Output the (x, y) coordinate of the center of the cell containing the given text.  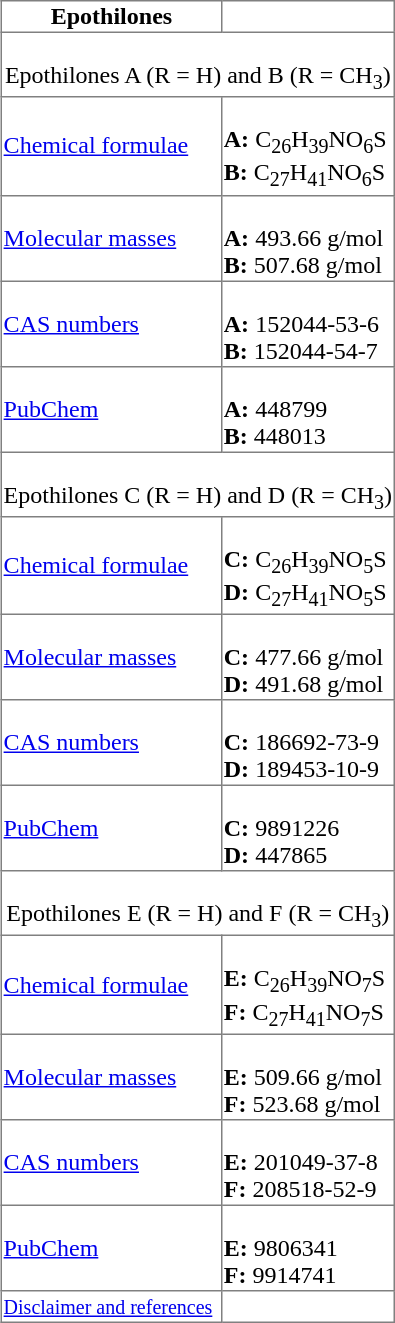
Epothilones (111, 17)
E: 9806341 F: 9914741 (308, 1248)
Epothilones C (R = H) and D (R = CH3) (198, 484)
C: 477.66 g/mol D: 491.68 g/mol (308, 657)
A: 152044-53-6 B: 152044-54-7 (308, 324)
A: C26H39NO6S B: C27H41NO6S (308, 146)
E: C26H39NO7S F: C27H41NO7S (308, 985)
C: 9891226 D: 447865 (308, 828)
C: C26H39NO5S D: C27H41NO5S (308, 565)
C: 186692-73-9 D: 189453-10-9 (308, 743)
E: 509.66 g/mol F: 523.68 g/mol (308, 1077)
Epothilones E (R = H) and F (R = CH3) (198, 904)
Epothilones A (R = H) and B (R = CH3) (198, 64)
Disclaimer and references (111, 1306)
A: 448799 B: 448013 (308, 409)
E: 201049-37-8 F: 208518-52-9 (308, 1162)
A: 493.66 g/mol B: 507.68 g/mol (308, 238)
